Locate the cell with the specified text and output its (X, Y) center coordinate. 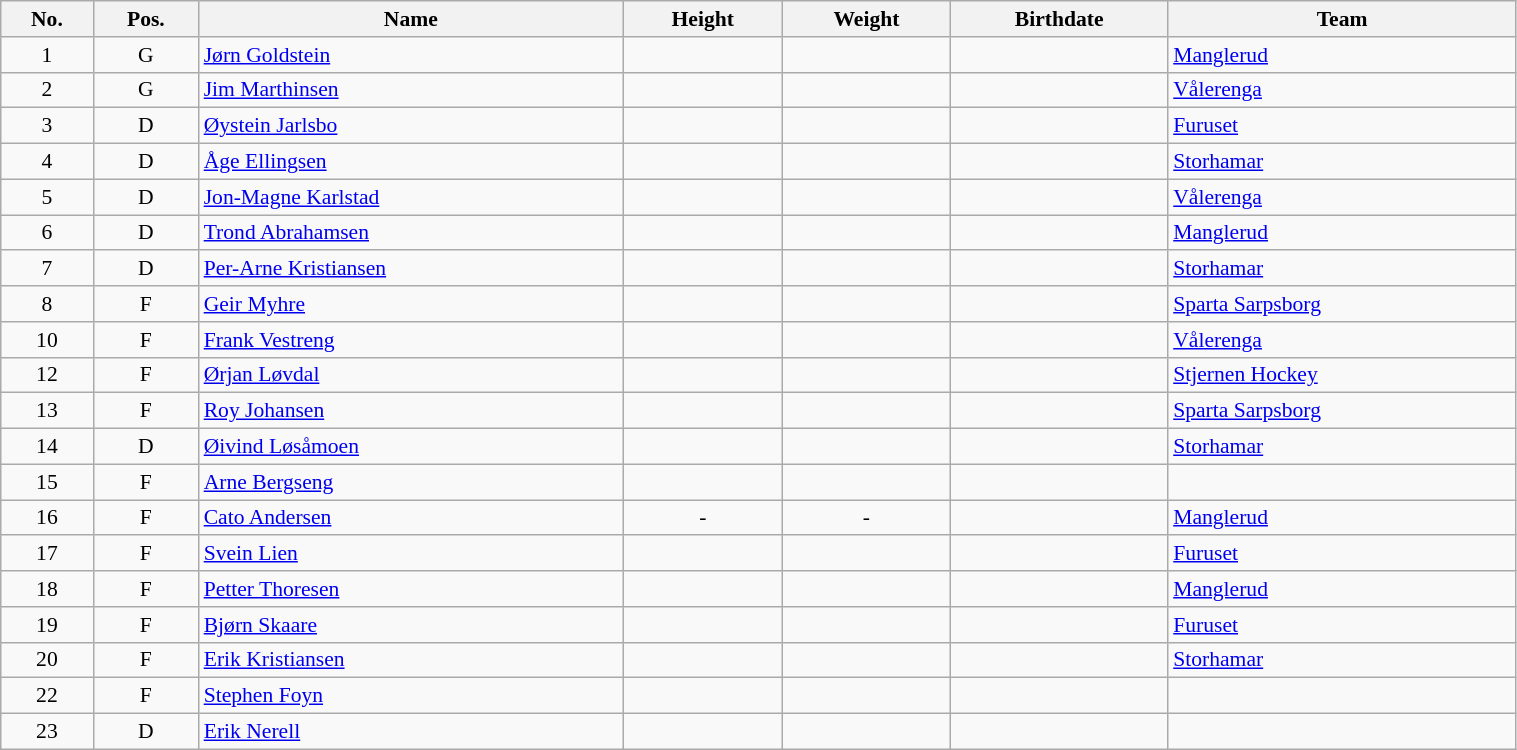
Frank Vestreng (411, 340)
Jon-Magne Karlstad (411, 197)
14 (47, 447)
12 (47, 375)
10 (47, 340)
4 (47, 162)
Height (703, 19)
19 (47, 625)
Trond Abrahamsen (411, 233)
Arne Bergseng (411, 482)
5 (47, 197)
Geir Myhre (411, 304)
Ørjan Løvdal (411, 375)
Øivind Løsåmoen (411, 447)
8 (47, 304)
Erik Kristiansen (411, 660)
23 (47, 732)
Pos. (146, 19)
Bjørn Skaare (411, 625)
Birthdate (1059, 19)
Stephen Foyn (411, 696)
Svein Lien (411, 554)
16 (47, 518)
18 (47, 589)
15 (47, 482)
Roy Johansen (411, 411)
Name (411, 19)
1 (47, 55)
3 (47, 126)
2 (47, 90)
Weight (867, 19)
Jørn Goldstein (411, 55)
Per-Arne Kristiansen (411, 269)
22 (47, 696)
No. (47, 19)
Øystein Jarlsbo (411, 126)
6 (47, 233)
20 (47, 660)
Åge Ellingsen (411, 162)
13 (47, 411)
Team (1342, 19)
Stjernen Hockey (1342, 375)
Jim Marthinsen (411, 90)
Petter Thoresen (411, 589)
7 (47, 269)
17 (47, 554)
Erik Nerell (411, 732)
Cato Andersen (411, 518)
